For the text-containing cell, return its midpoint in [x, y] coordinate format. 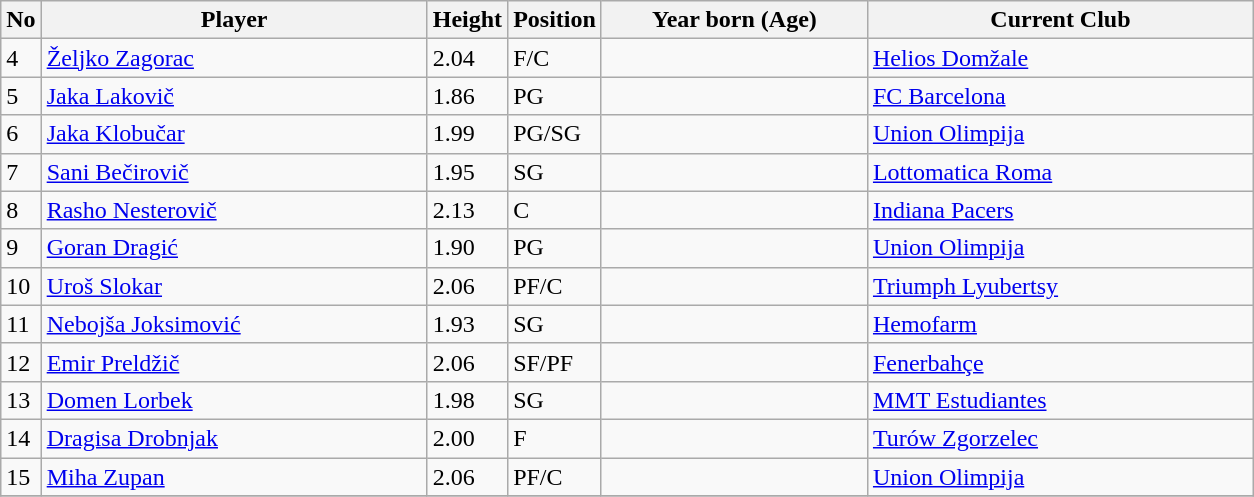
13 [21, 400]
Miha Zupan [234, 477]
Indiana Pacers [1060, 210]
15 [21, 477]
Current Club [1060, 20]
C [555, 210]
Helios Domžale [1060, 58]
9 [21, 248]
14 [21, 438]
Rasho Nesterovič [234, 210]
2.13 [467, 210]
1.98 [467, 400]
8 [21, 210]
1.90 [467, 248]
Željko Zagorac [234, 58]
Jaka Lakovič [234, 96]
Domen Lorbek [234, 400]
Year born (Age) [734, 20]
1.93 [467, 324]
F [555, 438]
Uroš Slokar [234, 286]
FC Barcelona [1060, 96]
2.04 [467, 58]
SF/PF [555, 362]
Lottomatica Roma [1060, 172]
Emir Preldžič [234, 362]
F/C [555, 58]
11 [21, 324]
Hemofarm [1060, 324]
Goran Dragić [234, 248]
6 [21, 134]
Player [234, 20]
1.99 [467, 134]
7 [21, 172]
Height [467, 20]
Fenerbahçe [1060, 362]
1.86 [467, 96]
MMT Estudiantes [1060, 400]
5 [21, 96]
Nebojša Joksimović [234, 324]
Dragisa Drobnjak [234, 438]
Turów Zgorzelec [1060, 438]
PG/SG [555, 134]
12 [21, 362]
2.00 [467, 438]
Position [555, 20]
Sani Bečirovič [234, 172]
4 [21, 58]
1.95 [467, 172]
Triumph Lyubertsy [1060, 286]
Jaka Klobučar [234, 134]
No [21, 20]
10 [21, 286]
